Identify which cell holds the provided text, then report its [X, Y] central coordinate. 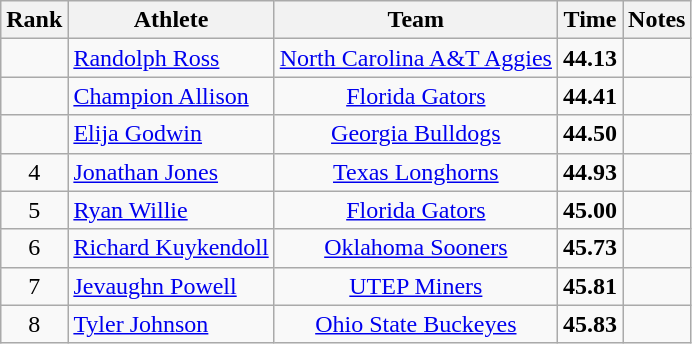
6 [34, 248]
Tyler Johnson [171, 324]
44.13 [590, 58]
44.93 [590, 172]
Ohio State Buckeyes [416, 324]
UTEP Miners [416, 286]
7 [34, 286]
45.00 [590, 210]
North Carolina A&T Aggies [416, 58]
8 [34, 324]
Champion Allison [171, 96]
Ryan Willie [171, 210]
4 [34, 172]
Jonathan Jones [171, 172]
Texas Longhorns [416, 172]
Jevaughn Powell [171, 286]
Georgia Bulldogs [416, 134]
Oklahoma Sooners [416, 248]
5 [34, 210]
Richard Kuykendoll [171, 248]
45.83 [590, 324]
Notes [657, 20]
45.73 [590, 248]
Time [590, 20]
Team [416, 20]
Rank [34, 20]
45.81 [590, 286]
Randolph Ross [171, 58]
44.50 [590, 134]
44.41 [590, 96]
Athlete [171, 20]
Elija Godwin [171, 134]
